Extract the (x, y) coordinate from the center of the cell holding the provided text.  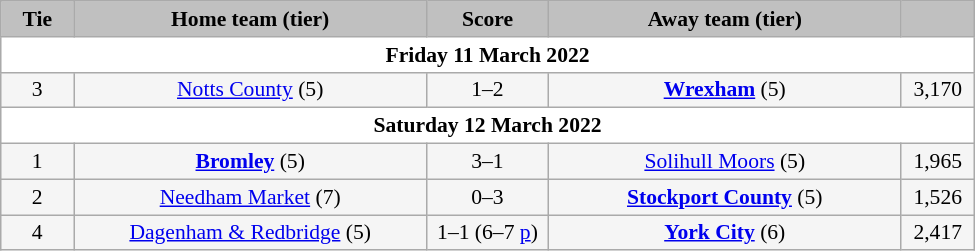
1 (38, 162)
1,965 (938, 162)
York City (6) (724, 233)
Friday 11 March 2022 (488, 55)
Stockport County (5) (724, 197)
Needham Market (7) (250, 197)
3–1 (488, 162)
3,170 (938, 90)
Notts County (5) (250, 90)
Tie (38, 19)
Solihull Moors (5) (724, 162)
1–1 (6–7 p) (488, 233)
Away team (tier) (724, 19)
Home team (tier) (250, 19)
Dagenham & Redbridge (5) (250, 233)
3 (38, 90)
Score (488, 19)
2,417 (938, 233)
2 (38, 197)
0–3 (488, 197)
1–2 (488, 90)
Wrexham (5) (724, 90)
4 (38, 233)
Saturday 12 March 2022 (488, 126)
1,526 (938, 197)
Bromley (5) (250, 162)
